Identify which cell holds the provided text, then report its [X, Y] central coordinate. 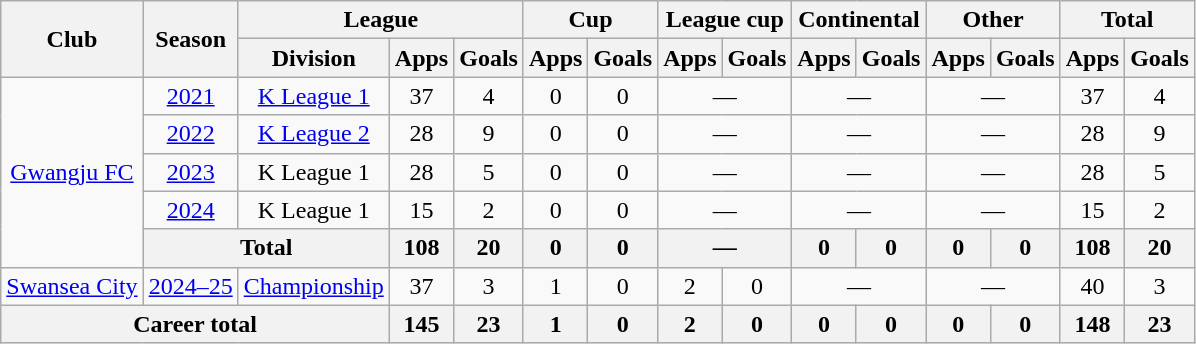
2022 [190, 134]
Championship [314, 286]
Swansea City [72, 286]
League cup [725, 20]
Division [314, 58]
K League 2 [314, 134]
2023 [190, 172]
Continental [859, 20]
2024 [190, 210]
Cup [590, 20]
Season [190, 39]
League [380, 20]
2021 [190, 96]
Club [72, 39]
Other [993, 20]
2024–25 [190, 286]
145 [421, 324]
40 [1092, 286]
148 [1092, 324]
Career total [196, 324]
Gwangju FC [72, 172]
